Return [X, Y] of the center of cell containing provided text 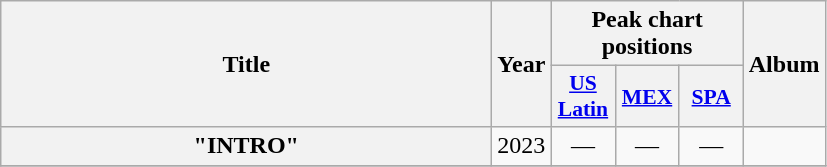
Peak chart positions [647, 34]
USLatin [583, 96]
MEX [647, 96]
"INTRO" [246, 146]
SPA [711, 96]
Year [522, 64]
Title [246, 64]
2023 [522, 146]
Album [784, 64]
